Return the [x, y] coordinate for the center point of the cell that contains the specified text.  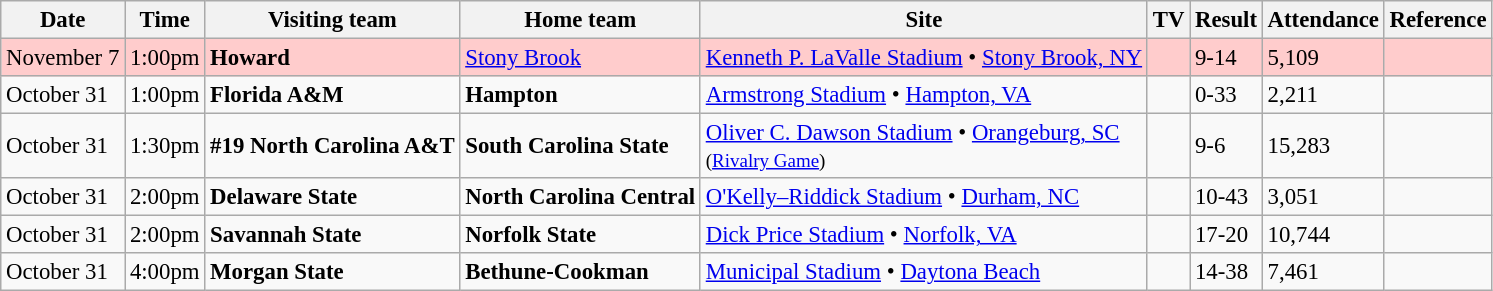
3,051 [1323, 197]
Armstrong Stadium • Hampton, VA [924, 95]
Hampton [580, 95]
Delaware State [332, 197]
10-43 [1226, 197]
1:30pm [165, 146]
Norfolk State [580, 235]
Florida A&M [332, 95]
Result [1226, 20]
Reference [1438, 20]
0-33 [1226, 95]
Savannah State [332, 235]
TV [1168, 20]
9-14 [1226, 58]
Oliver C. Dawson Stadium • Orangeburg, SC(Rivalry Game) [924, 146]
O'Kelly–Riddick Stadium • Durham, NC [924, 197]
Howard [332, 58]
17-20 [1226, 235]
Site [924, 20]
10,744 [1323, 235]
North Carolina Central [580, 197]
5,109 [1323, 58]
Time [165, 20]
Date [63, 20]
South Carolina State [580, 146]
Visiting team [332, 20]
November 7 [63, 58]
9-6 [1226, 146]
15,283 [1323, 146]
Stony Brook [580, 58]
Attendance [1323, 20]
Dick Price Stadium • Norfolk, VA [924, 235]
#19 North Carolina A&T [332, 146]
Home team [580, 20]
2,211 [1323, 95]
Kenneth P. LaValle Stadium • Stony Brook, NY [924, 58]
